Identify which cell holds the provided text, then report its (X, Y) central coordinate. 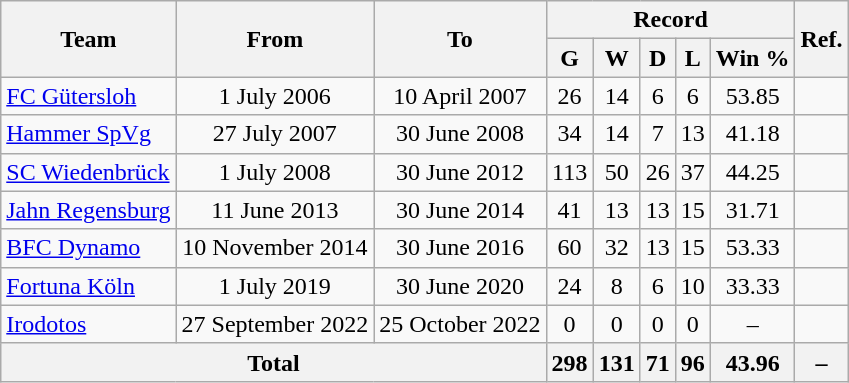
43.96 (752, 362)
53.85 (752, 96)
50 (616, 172)
10 April 2007 (460, 96)
Fortuna Köln (88, 286)
Irodotos (88, 324)
11 June 2013 (275, 210)
41 (570, 210)
113 (570, 172)
Total (274, 362)
131 (616, 362)
25 October 2022 (460, 324)
To (460, 39)
Win % (752, 58)
31.71 (752, 210)
Hammer SpVg (88, 134)
71 (658, 362)
53.33 (752, 248)
30 June 2020 (460, 286)
27 September 2022 (275, 324)
Jahn Regensburg (88, 210)
Record (670, 20)
8 (616, 286)
27 July 2007 (275, 134)
37 (692, 172)
10 November 2014 (275, 248)
FC Gütersloh (88, 96)
10 (692, 286)
41.18 (752, 134)
30 June 2016 (460, 248)
G (570, 58)
1 July 2006 (275, 96)
298 (570, 362)
1 July 2008 (275, 172)
44.25 (752, 172)
7 (658, 134)
BFC Dynamo (88, 248)
30 June 2008 (460, 134)
D (658, 58)
33.33 (752, 286)
34 (570, 134)
SC Wiedenbrück (88, 172)
1 July 2019 (275, 286)
60 (570, 248)
30 June 2012 (460, 172)
Ref. (822, 39)
30 June 2014 (460, 210)
96 (692, 362)
L (692, 58)
Team (88, 39)
W (616, 58)
24 (570, 286)
32 (616, 248)
From (275, 39)
